Locate the cell with the specified text and output its [X, Y] center coordinate. 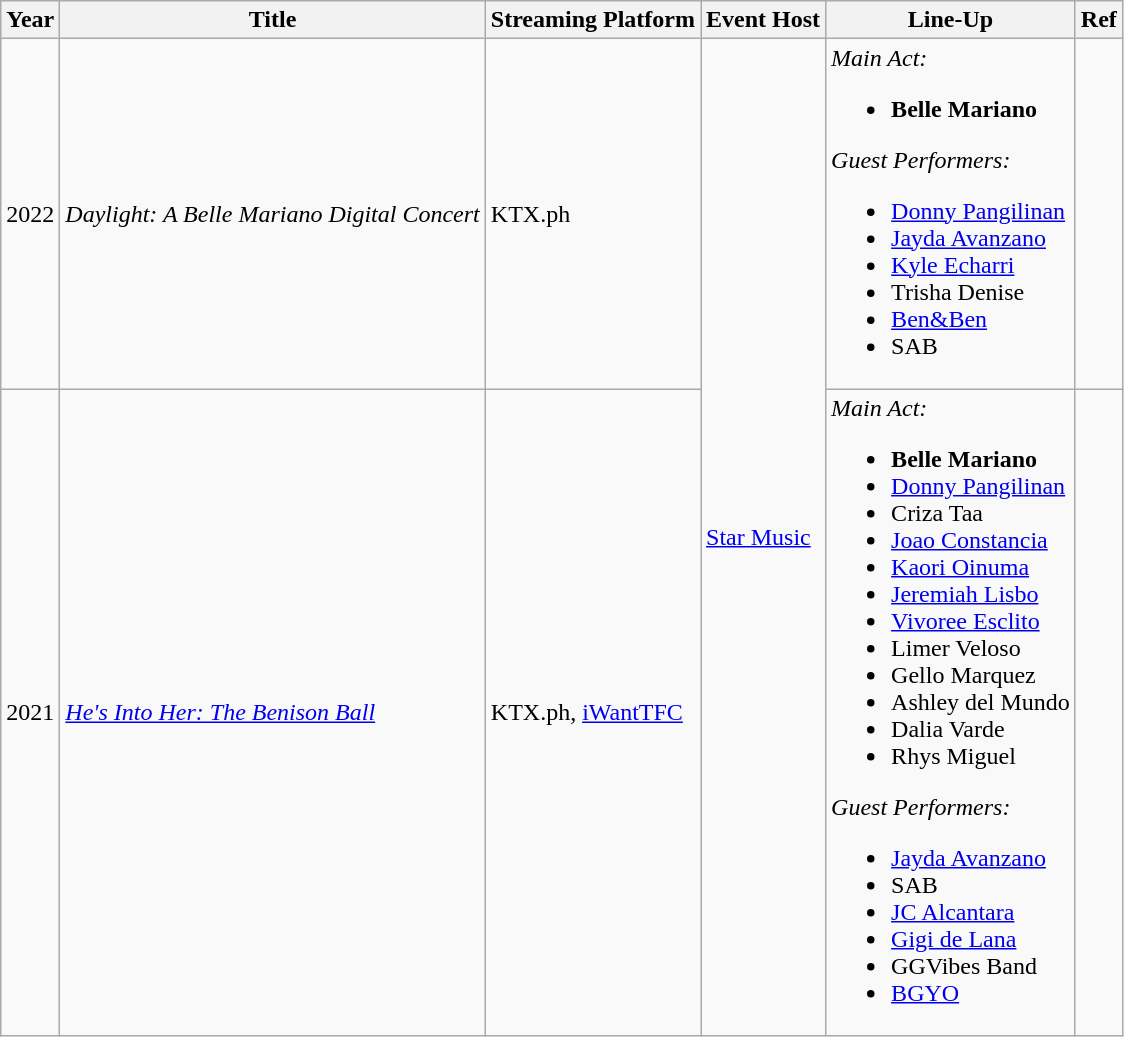
Year [30, 20]
He's Into Her: The Benison Ball [272, 712]
Star Music [764, 538]
Ref [1098, 20]
Title [272, 20]
KTX.ph, iWantTFC [592, 712]
Streaming Platform [592, 20]
Line-Up [951, 20]
2022 [30, 214]
KTX.ph [592, 214]
Main Act:Belle MarianoGuest Performers:Donny PangilinanJayda AvanzanoKyle EcharriTrisha DeniseBen&BenSAB [951, 214]
Daylight: A Belle Mariano Digital Concert [272, 214]
Event Host [764, 20]
2021 [30, 712]
